Provide the (x, y) coordinate of the cell's center where the given text is located.  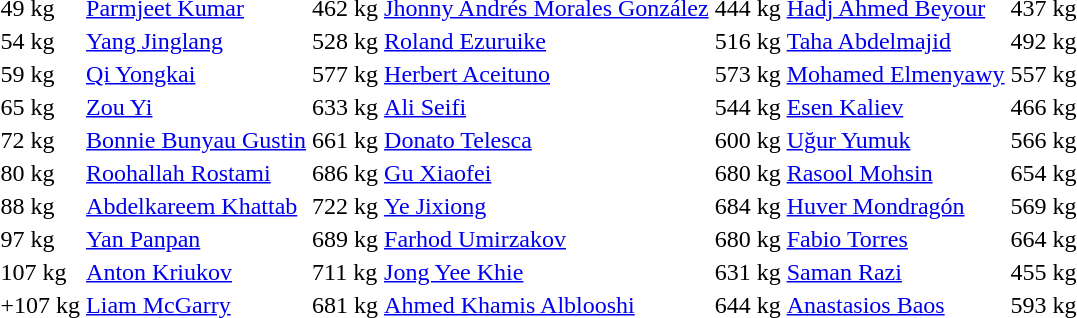
Esen Kaliev (896, 107)
Ye Jixiong (547, 206)
516 kg (748, 41)
577 kg (346, 74)
544 kg (748, 107)
Ali Seifi (547, 107)
Abdelkareem Khattab (196, 206)
573 kg (748, 74)
Farhod Umirzakov (547, 239)
Qi Yongkai (196, 74)
Roohallah Rostami (196, 173)
Taha Abdelmajid (896, 41)
686 kg (346, 173)
Donato Telesca (547, 140)
684 kg (748, 206)
Zou Yi (196, 107)
Rasool Mohsin (896, 173)
722 kg (346, 206)
Bonnie Bunyau Gustin (196, 140)
Mohamed Elmenyawy (896, 74)
Herbert Aceituno (547, 74)
633 kg (346, 107)
Yan Panpan (196, 239)
Fabio Torres (896, 239)
Roland Ezuruike (547, 41)
689 kg (346, 239)
Yang Jinglang (196, 41)
600 kg (748, 140)
Gu Xiaofei (547, 173)
Uğur Yumuk (896, 140)
631 kg (748, 272)
Anton Kriukov (196, 272)
Saman Razi (896, 272)
Jong Yee Khie (547, 272)
661 kg (346, 140)
528 kg (346, 41)
711 kg (346, 272)
Huver Mondragón (896, 206)
